Return [x, y] of the center of cell containing provided text 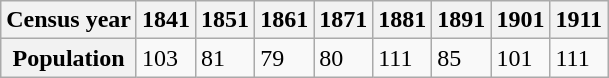
1881 [402, 20]
85 [462, 58]
Population [69, 58]
1901 [520, 20]
101 [520, 58]
1851 [226, 20]
79 [284, 58]
1891 [462, 20]
80 [344, 58]
1871 [344, 20]
103 [166, 58]
1861 [284, 20]
1911 [579, 20]
1841 [166, 20]
Census year [69, 20]
81 [226, 58]
